Capture the cell that displays the provided text and extract its (X, Y) central coordinate. 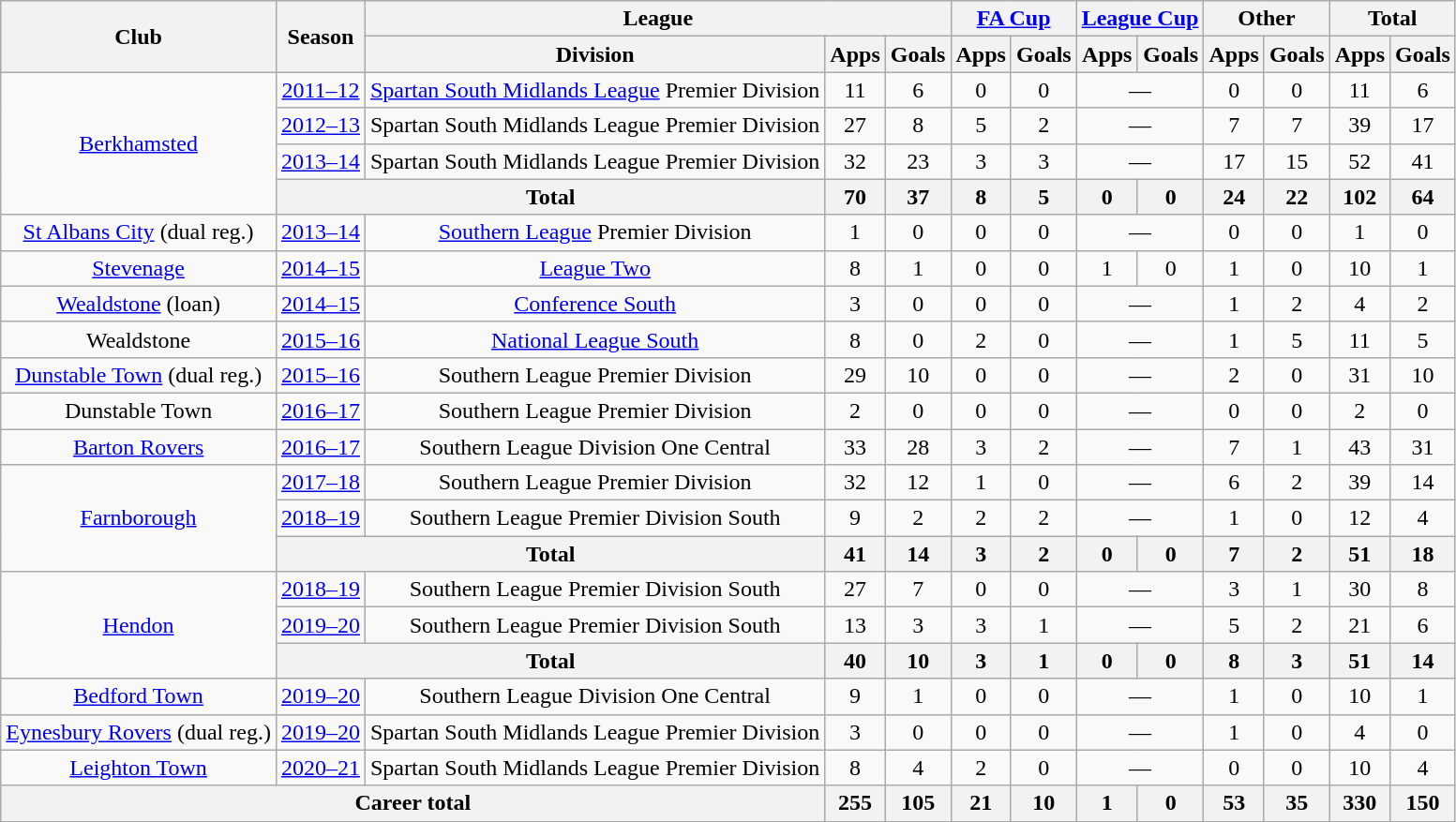
Barton Rovers (139, 447)
330 (1359, 803)
Club (139, 37)
22 (1297, 197)
Career total (413, 803)
43 (1359, 447)
28 (918, 447)
Division (594, 54)
Dunstable Town (dual reg.) (139, 375)
Conference South (594, 304)
150 (1423, 803)
Wealdstone (139, 339)
FA Cup (1013, 19)
255 (855, 803)
League Two (594, 268)
Season (321, 37)
Berkhamsted (139, 143)
13 (855, 625)
105 (918, 803)
37 (918, 197)
Stevenage (139, 268)
Wealdstone (loan) (139, 304)
Other (1267, 19)
23 (918, 161)
2012–13 (321, 126)
St Albans City (dual reg.) (139, 232)
Bedford Town (139, 696)
League Cup (1140, 19)
64 (1423, 197)
35 (1297, 803)
National League South (594, 339)
Eynesbury Rovers (dual reg.) (139, 732)
Farnborough (139, 518)
Leighton Town (139, 768)
53 (1234, 803)
33 (855, 447)
18 (1423, 554)
102 (1359, 197)
70 (855, 197)
Hendon (139, 625)
2017–18 (321, 483)
2020–21 (321, 768)
40 (855, 661)
2011–12 (321, 90)
30 (1359, 590)
Dunstable Town (139, 411)
15 (1297, 161)
League (658, 19)
29 (855, 375)
24 (1234, 197)
52 (1359, 161)
